Return the [x, y] coordinate for the center point of the cell that contains the specified text.  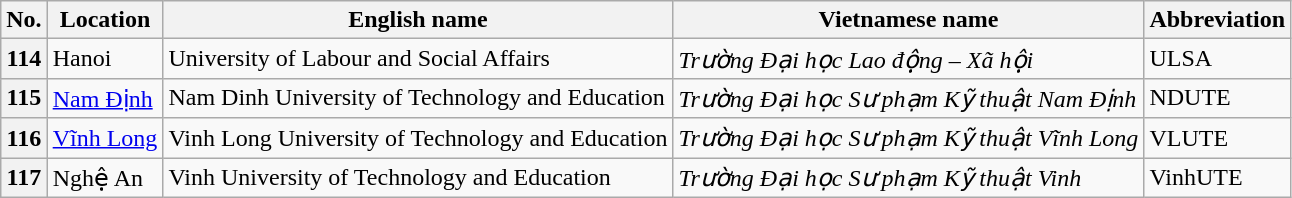
Trường Đại học Sư phạm Kỹ thuật Nam Định [908, 98]
VLUTE [1218, 138]
VinhUTE [1218, 178]
114 [24, 59]
117 [24, 178]
Abbreviation [1218, 20]
Hanoi [105, 59]
115 [24, 98]
Vĩnh Long [105, 138]
University of Labour and Social Affairs [418, 59]
Trường Đại học Sư phạm Kỹ thuật Vinh [908, 178]
Nam Định [105, 98]
Trường Đại học Sư phạm Kỹ thuật Vĩnh Long [908, 138]
English name [418, 20]
NDUTE [1218, 98]
Vinh Long University of Technology and Education [418, 138]
Nghệ An [105, 178]
ULSA [1218, 59]
116 [24, 138]
No. [24, 20]
Vietnamese name [908, 20]
Nam Dinh University of Technology and Education [418, 98]
Vinh University of Technology and Education [418, 178]
Location [105, 20]
Trường Đại học Lao động – Xã hội [908, 59]
